Capture the cell that displays the provided text and extract its (x, y) central coordinate. 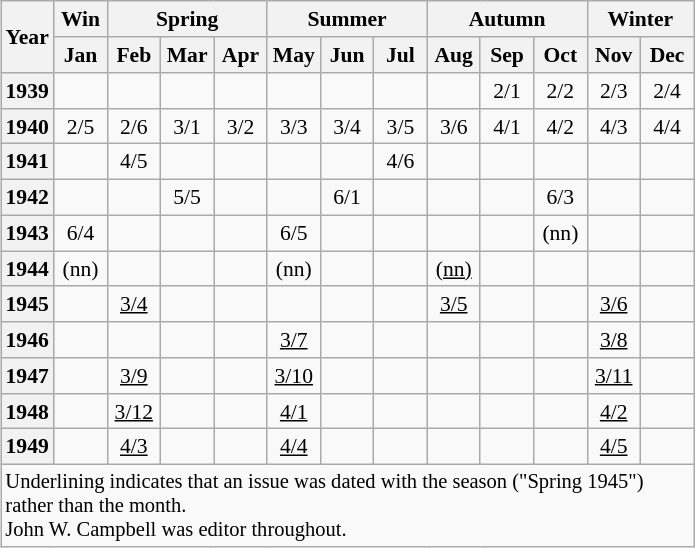
Nov (614, 55)
1948 (26, 411)
1946 (26, 340)
2/4 (666, 91)
3/2 (240, 126)
Summer (347, 19)
Underlining indicates that an issue was dated with the season ("Spring 1945") rather than the month.John W. Campbell was editor throughout. (346, 505)
Dec (666, 55)
2/1 (506, 91)
Jan (80, 55)
1945 (26, 304)
1944 (26, 269)
5/5 (186, 197)
3/1 (186, 126)
6/1 (346, 197)
3/12 (134, 411)
4/6 (400, 162)
2/5 (80, 126)
3/8 (614, 340)
1941 (26, 162)
3/10 (294, 376)
Year (26, 36)
3/9 (134, 376)
1942 (26, 197)
3/11 (614, 376)
Jun (346, 55)
1940 (26, 126)
May (294, 55)
Feb (134, 55)
Sep (506, 55)
6/3 (560, 197)
6/5 (294, 233)
Aug (454, 55)
1949 (26, 447)
Autumn (507, 19)
Spring (187, 19)
3/7 (294, 340)
1939 (26, 91)
Mar (186, 55)
Oct (560, 55)
1943 (26, 233)
2/3 (614, 91)
1947 (26, 376)
6/4 (80, 233)
Win (80, 19)
3/3 (294, 126)
Apr (240, 55)
Jul (400, 55)
2/2 (560, 91)
Winter (640, 19)
2/6 (134, 126)
